Detect which cell encompasses the target text, then output its [x, y] center coordinate. 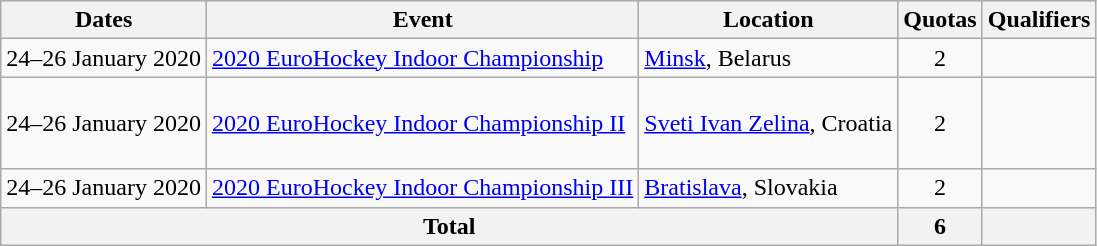
Dates [104, 20]
Minsk, Belarus [768, 58]
Quotas [940, 20]
2020 EuroHockey Indoor Championship II [422, 123]
2020 EuroHockey Indoor Championship III [422, 188]
Event [422, 20]
2020 EuroHockey Indoor Championship [422, 58]
Qualifiers [1039, 20]
Location [768, 20]
Bratislava, Slovakia [768, 188]
6 [940, 226]
Total [450, 226]
Sveti Ivan Zelina, Croatia [768, 123]
